Output the (x, y) coordinate of the center of the cell containing the given text.  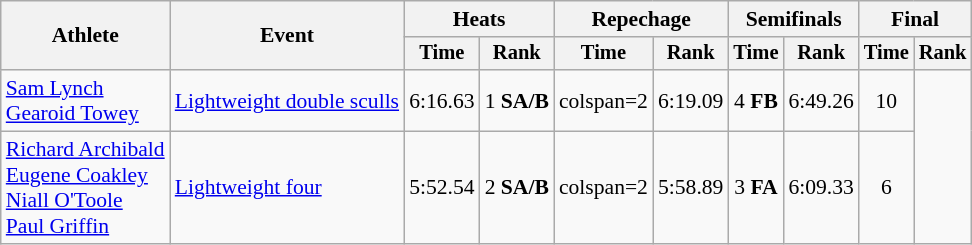
1 SA/B (517, 100)
10 (886, 100)
5:52.54 (442, 188)
Heats (479, 19)
Lightweight four (287, 188)
Repechage (642, 19)
6 (886, 188)
Semifinals (793, 19)
6:19.09 (690, 100)
Final (915, 19)
Sam LynchGearoid Towey (86, 100)
Lightweight double sculls (287, 100)
6:09.33 (820, 188)
Richard ArchibaldEugene CoakleyNiall O'ToolePaul Griffin (86, 188)
6:49.26 (820, 100)
5:58.89 (690, 188)
3 FA (756, 188)
Athlete (86, 36)
2 SA/B (517, 188)
4 FB (756, 100)
6:16.63 (442, 100)
Event (287, 36)
